Output the (x, y) coordinate of the center of the cell containing the given text.  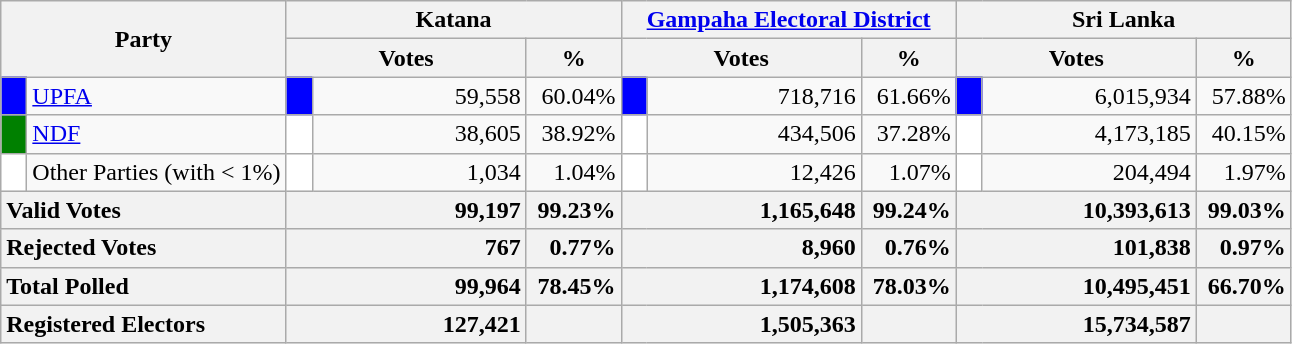
78.03% (908, 286)
Valid Votes (144, 210)
Other Parties (with < 1%) (156, 172)
61.66% (908, 96)
Sri Lanka (1124, 20)
99.23% (574, 210)
101,838 (1076, 248)
NDF (156, 134)
38,605 (419, 134)
Registered Electors (144, 324)
12,426 (754, 172)
1,505,363 (741, 324)
Katana (454, 20)
434,506 (754, 134)
38.92% (574, 134)
8,960 (741, 248)
57.88% (1244, 96)
1,165,648 (741, 210)
Rejected Votes (144, 248)
718,716 (754, 96)
1,034 (419, 172)
10,393,613 (1076, 210)
99.24% (908, 210)
1.04% (574, 172)
0.76% (908, 248)
99,197 (406, 210)
10,495,451 (1076, 286)
1.07% (908, 172)
0.97% (1244, 248)
99.03% (1244, 210)
1.97% (1244, 172)
99,964 (406, 286)
767 (406, 248)
40.15% (1244, 134)
66.70% (1244, 286)
204,494 (1089, 172)
Gampaha Electoral District (788, 20)
0.77% (574, 248)
UPFA (156, 96)
4,173,185 (1089, 134)
1,174,608 (741, 286)
37.28% (908, 134)
59,558 (419, 96)
Party (144, 39)
78.45% (574, 286)
6,015,934 (1089, 96)
60.04% (574, 96)
127,421 (406, 324)
Total Polled (144, 286)
15,734,587 (1076, 324)
